From the cell containing the given text, extract its center point as (X, Y) coordinate. 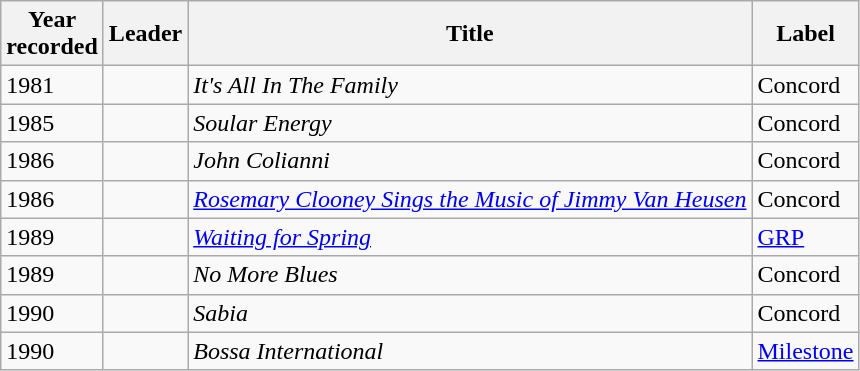
Leader (145, 34)
Waiting for Spring (470, 237)
It's All In The Family (470, 85)
Year recorded (52, 34)
Bossa International (470, 351)
Rosemary Clooney Sings the Music of Jimmy Van Heusen (470, 199)
Label (806, 34)
No More Blues (470, 275)
John Colianni (470, 161)
Title (470, 34)
Soular Energy (470, 123)
1985 (52, 123)
1981 (52, 85)
GRP (806, 237)
Milestone (806, 351)
Sabia (470, 313)
